Search for the cell housing the specified text and yield its [X, Y] center coordinate. 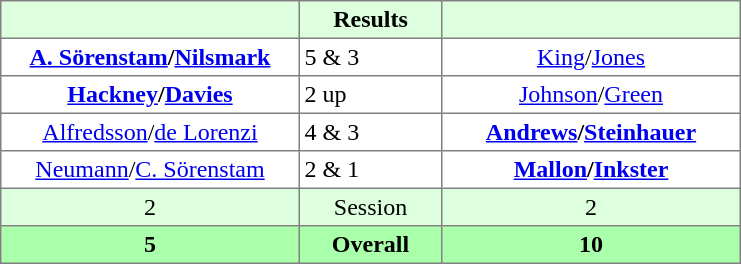
2 up [370, 95]
Johnson/Green [591, 95]
Andrews/Steinhauer [591, 132]
10 [591, 245]
2 & 1 [370, 170]
Session [370, 207]
Overall [370, 245]
Results [370, 20]
4 & 3 [370, 132]
Hackney/Davies [150, 95]
A. Sörenstam/Nilsmark [150, 57]
5 [150, 245]
King/Jones [591, 57]
Neumann/C. Sörenstam [150, 170]
Mallon/Inkster [591, 170]
Alfredsson/de Lorenzi [150, 132]
5 & 3 [370, 57]
